Detect which cell encompasses the target text, then output its [x, y] center coordinate. 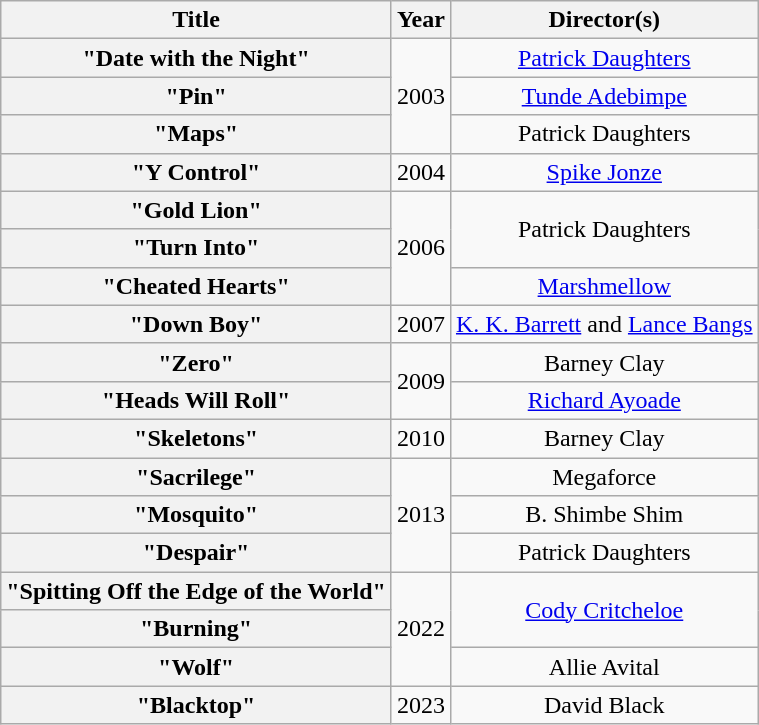
"Date with the Night" [196, 58]
2006 [420, 248]
2003 [420, 96]
"Heads Will Roll" [196, 400]
"Cheated Hearts" [196, 286]
2022 [420, 629]
"Sacrilege" [196, 477]
"Burning" [196, 629]
Richard Ayoade [604, 400]
2010 [420, 438]
Megaforce [604, 477]
David Black [604, 705]
"Maps" [196, 134]
2013 [420, 515]
Cody Critcheloe [604, 610]
Year [420, 20]
2023 [420, 705]
"Turn Into" [196, 248]
"Gold Lion" [196, 210]
Spike Jonze [604, 172]
2009 [420, 381]
2007 [420, 324]
Director(s) [604, 20]
"Blacktop" [196, 705]
"Y Control" [196, 172]
"Wolf" [196, 667]
Marshmellow [604, 286]
Allie Avital [604, 667]
2004 [420, 172]
Tunde Adebimpe [604, 96]
Title [196, 20]
"Pin" [196, 96]
"Despair" [196, 553]
"Down Boy" [196, 324]
B. Shimbe Shim [604, 515]
"Spitting Off the Edge of the World" [196, 591]
K. K. Barrett and Lance Bangs [604, 324]
"Mosquito" [196, 515]
"Zero" [196, 362]
"Skeletons" [196, 438]
